Provide the [X, Y] coordinate of the cell's center where the given text is located.  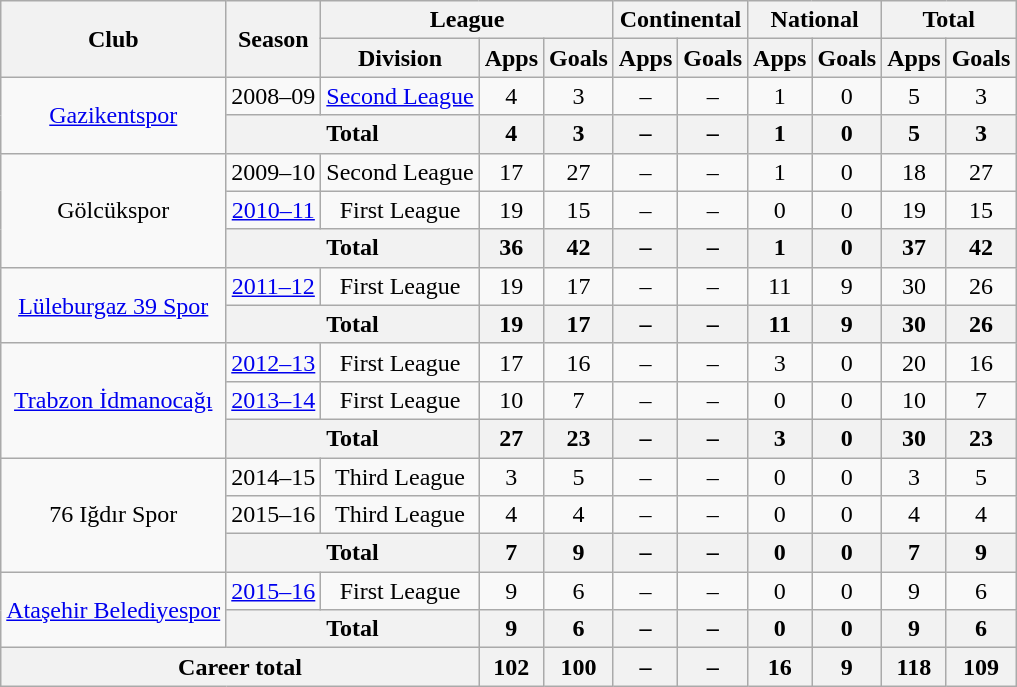
2009–10 [274, 172]
2008–09 [274, 96]
Lüleburgaz 39 Spor [114, 305]
Gölcükspor [114, 210]
18 [914, 172]
118 [914, 667]
2012–13 [274, 362]
2013–14 [274, 400]
Trabzon İdmanocağı [114, 400]
37 [914, 248]
National [815, 20]
2011–12 [274, 286]
Season [274, 39]
Career total [240, 667]
Ataşehir Belediyespor [114, 610]
Club [114, 39]
20 [914, 362]
Continental [680, 20]
102 [511, 667]
2014–15 [274, 477]
109 [981, 667]
2010–11 [274, 210]
Gazikentspor [114, 115]
League [468, 20]
36 [511, 248]
Division [400, 58]
76 Iğdır Spor [114, 515]
100 [579, 667]
